Provide the [X, Y] coordinate of the cell's center where the given text is located.  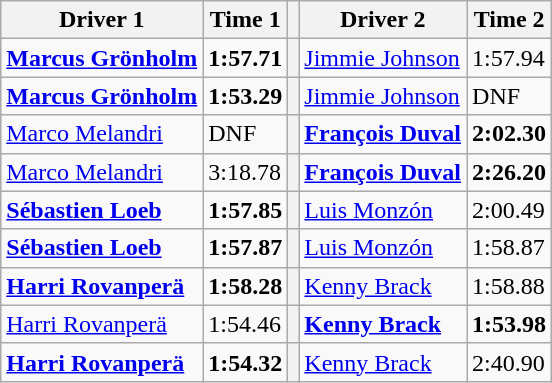
Driver 1 [102, 20]
1:58.87 [510, 248]
2:02.30 [510, 134]
Time 1 [246, 20]
Driver 2 [383, 20]
1:57.71 [246, 58]
2:00.49 [510, 210]
1:57.87 [246, 248]
1:58.88 [510, 286]
1:54.46 [246, 324]
1:57.85 [246, 210]
1:53.29 [246, 96]
1:53.98 [510, 324]
1:54.32 [246, 362]
1:57.94 [510, 58]
1:58.28 [246, 286]
2:26.20 [510, 172]
3:18.78 [246, 172]
Time 2 [510, 20]
2:40.90 [510, 362]
